Search for the cell housing the specified text and yield its (X, Y) center coordinate. 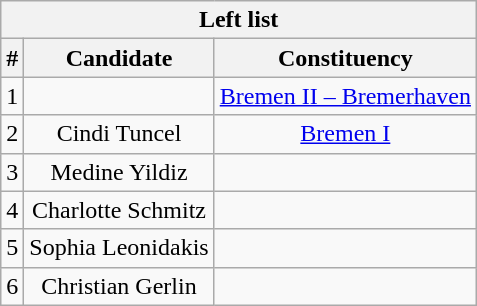
Sophia Leonidakis (119, 248)
Candidate (119, 58)
5 (12, 248)
3 (12, 172)
Constituency (345, 58)
Bremen I (345, 134)
Bremen II – Bremerhaven (345, 96)
4 (12, 210)
# (12, 58)
Christian Gerlin (119, 286)
Left list (239, 20)
Charlotte Schmitz (119, 210)
Medine Yildiz (119, 172)
2 (12, 134)
Cindi Tuncel (119, 134)
1 (12, 96)
6 (12, 286)
